Return the [x, y] coordinate for the center point of the cell that contains the specified text.  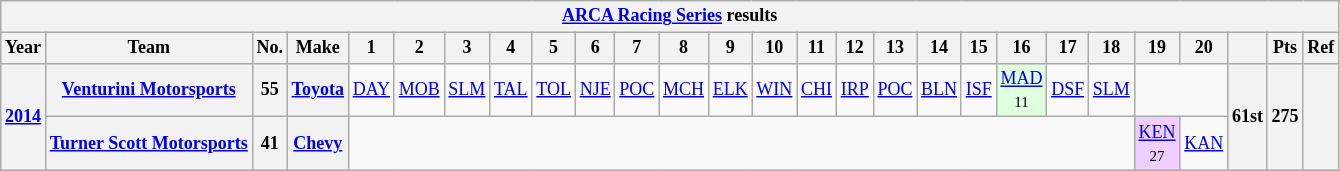
18 [1112, 48]
7 [637, 48]
275 [1285, 116]
17 [1068, 48]
11 [817, 48]
Year [24, 48]
20 [1204, 48]
BLN [940, 90]
Turner Scott Motorsports [148, 144]
14 [940, 48]
MCH [684, 90]
Ref [1321, 48]
ARCA Racing Series results [670, 16]
6 [595, 48]
Chevy [318, 144]
Toyota [318, 90]
3 [467, 48]
ISF [978, 90]
DSF [1068, 90]
DAY [371, 90]
CHI [817, 90]
WIN [774, 90]
KEN27 [1157, 144]
8 [684, 48]
12 [854, 48]
9 [730, 48]
TOL [554, 90]
Make [318, 48]
10 [774, 48]
Venturini Motorsports [148, 90]
No. [270, 48]
1 [371, 48]
2014 [24, 116]
NJE [595, 90]
2 [419, 48]
ELK [730, 90]
55 [270, 90]
MAD11 [1022, 90]
61st [1248, 116]
Team [148, 48]
IRP [854, 90]
5 [554, 48]
4 [511, 48]
41 [270, 144]
19 [1157, 48]
Pts [1285, 48]
15 [978, 48]
MOB [419, 90]
TAL [511, 90]
16 [1022, 48]
KAN [1204, 144]
13 [895, 48]
